Extract the (x, y) coordinate from the center of the cell holding the provided text.  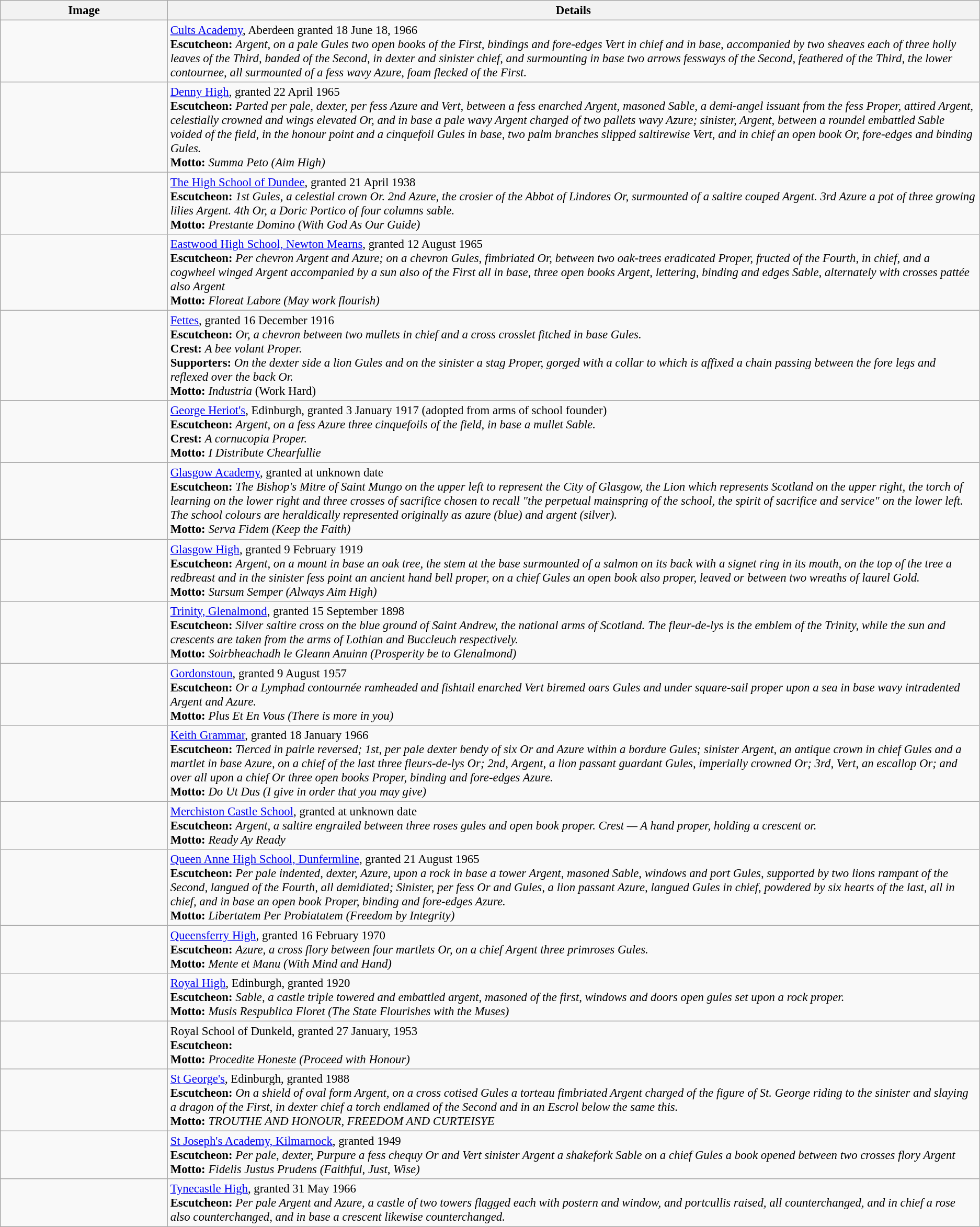
Royal School of Dunkeld, granted 27 January, 1953Escutcheon: Motto: Procedite Honeste (Proceed with Honour) (573, 1045)
Image (84, 10)
Details (573, 10)
